Return [X, Y] of the center of cell containing provided text 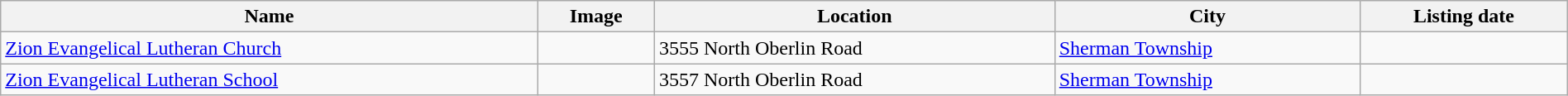
3557 North Oberlin Road [854, 79]
3555 North Oberlin Road [854, 48]
Zion Evangelical Lutheran School [270, 79]
City [1207, 17]
Zion Evangelical Lutheran Church [270, 48]
Image [595, 17]
Listing date [1464, 17]
Location [854, 17]
Name [270, 17]
